Extract the (X, Y) coordinate from the center of the cell holding the provided text.  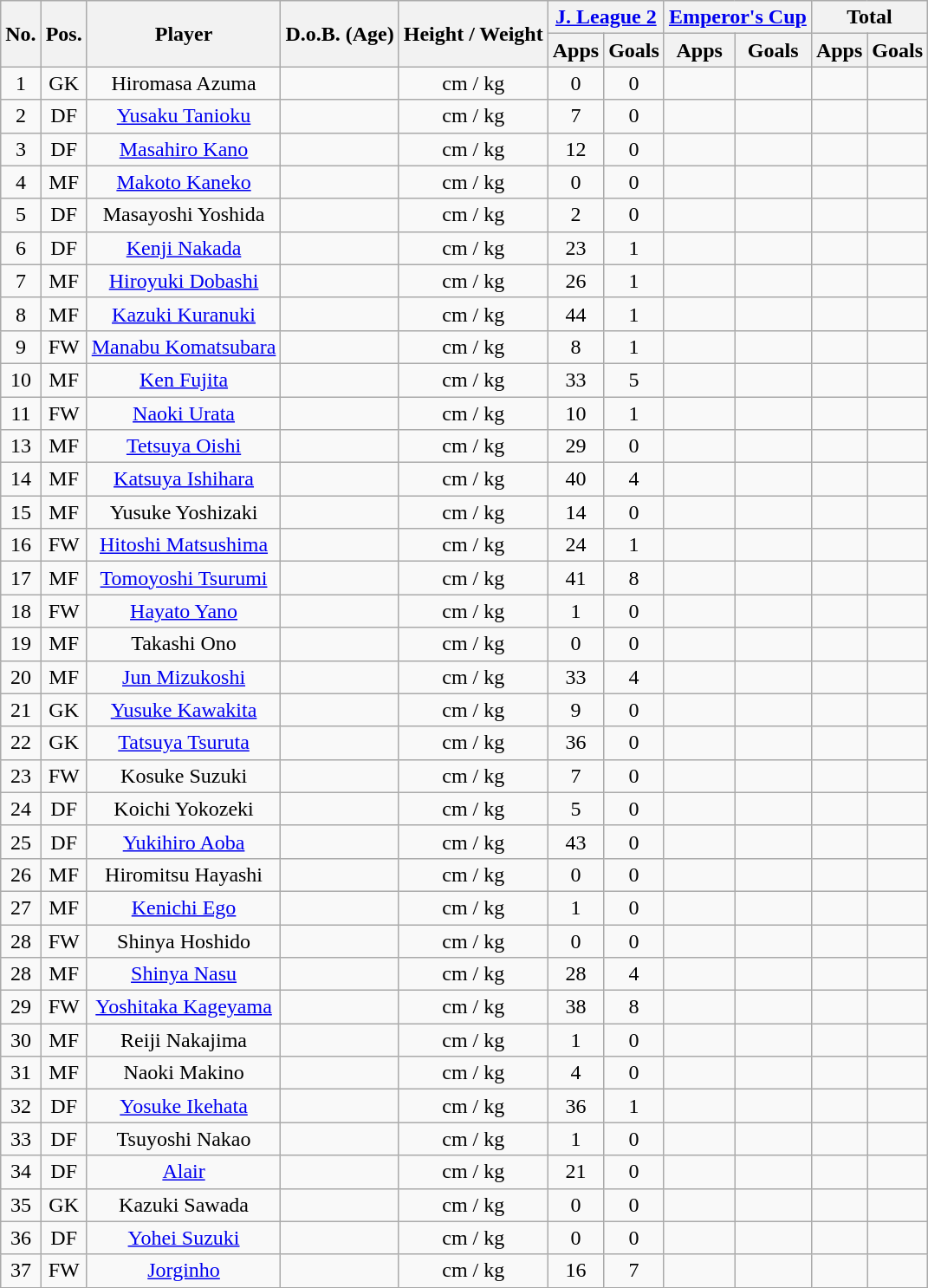
Ken Fujita (184, 380)
Pos. (64, 34)
Naoki Urata (184, 413)
Player (184, 34)
22 (21, 743)
38 (575, 1007)
Jorginho (184, 1271)
Tetsuya Oishi (184, 446)
44 (575, 314)
Reiji Nakajima (184, 1040)
27 (21, 907)
19 (21, 644)
32 (21, 1106)
Emperor's Cup (737, 17)
Tatsuya Tsuruta (184, 743)
Yusuke Kawakita (184, 710)
40 (575, 479)
Yukihiro Aoba (184, 842)
37 (21, 1271)
41 (575, 578)
Kazuki Sawada (184, 1205)
Masayoshi Yoshida (184, 215)
Height / Weight (473, 34)
17 (21, 578)
Shinya Hoshido (184, 940)
Hiroyuki Dobashi (184, 281)
Hiromasa Azuma (184, 83)
Tomoyoshi Tsurumi (184, 578)
Jun Mizukoshi (184, 677)
Hayato Yano (184, 611)
Yosuke Ikehata (184, 1106)
30 (21, 1040)
Makoto Kaneko (184, 182)
Tsuyoshi Nakao (184, 1139)
31 (21, 1073)
34 (21, 1172)
13 (21, 446)
Kenji Nakada (184, 248)
Hitoshi Matsushima (184, 545)
Yusaku Tanioku (184, 116)
Kosuke Suzuki (184, 776)
Masahiro Kano (184, 149)
3 (21, 149)
Takashi Ono (184, 644)
Yusuke Yoshizaki (184, 512)
Naoki Makino (184, 1073)
Total (869, 17)
Katsuya Ishihara (184, 479)
6 (21, 248)
25 (21, 842)
Manabu Komatsubara (184, 347)
Yohei Suzuki (184, 1238)
Kenichi Ego (184, 907)
Hiromitsu Hayashi (184, 875)
Shinya Nasu (184, 974)
Kazuki Kuranuki (184, 314)
15 (21, 512)
11 (21, 413)
18 (21, 611)
20 (21, 677)
12 (575, 149)
Yoshitaka Kageyama (184, 1007)
Alair (184, 1172)
D.o.B. (Age) (340, 34)
35 (21, 1205)
Koichi Yokozeki (184, 809)
43 (575, 842)
J. League 2 (606, 17)
No. (21, 34)
